Extract the [X, Y] coordinate from the center of the cell holding the provided text.  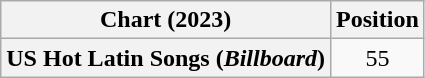
Chart (2023) [166, 20]
55 [378, 58]
US Hot Latin Songs (Billboard) [166, 58]
Position [378, 20]
